From the cell containing the given text, extract its center point as (x, y) coordinate. 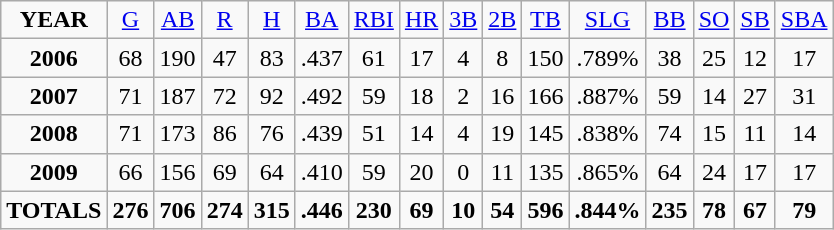
68 (130, 58)
92 (272, 96)
2 (464, 96)
31 (804, 96)
315 (272, 210)
H (272, 20)
.865% (608, 172)
187 (178, 96)
HR (421, 20)
72 (224, 96)
SBA (804, 20)
AB (178, 20)
2007 (54, 96)
YEAR (54, 20)
.838% (608, 134)
2008 (54, 134)
235 (670, 210)
27 (755, 96)
67 (755, 210)
.446 (322, 210)
83 (272, 58)
15 (714, 134)
BB (670, 20)
274 (224, 210)
8 (502, 58)
150 (546, 58)
74 (670, 134)
19 (502, 134)
12 (755, 58)
18 (421, 96)
2B (502, 20)
276 (130, 210)
61 (374, 58)
2009 (54, 172)
78 (714, 210)
R (224, 20)
706 (178, 210)
3B (464, 20)
16 (502, 96)
.887% (608, 96)
SB (755, 20)
79 (804, 210)
10 (464, 210)
.437 (322, 58)
66 (130, 172)
.410 (322, 172)
24 (714, 172)
.492 (322, 96)
166 (546, 96)
0 (464, 172)
BA (322, 20)
51 (374, 134)
.789% (608, 58)
135 (546, 172)
190 (178, 58)
86 (224, 134)
SO (714, 20)
20 (421, 172)
2006 (54, 58)
173 (178, 134)
TB (546, 20)
596 (546, 210)
25 (714, 58)
145 (546, 134)
76 (272, 134)
G (130, 20)
230 (374, 210)
TOTALS (54, 210)
SLG (608, 20)
.439 (322, 134)
47 (224, 58)
54 (502, 210)
38 (670, 58)
156 (178, 172)
.844% (608, 210)
RBI (374, 20)
